Return the (x, y) coordinate for the center point of the cell that contains the specified text.  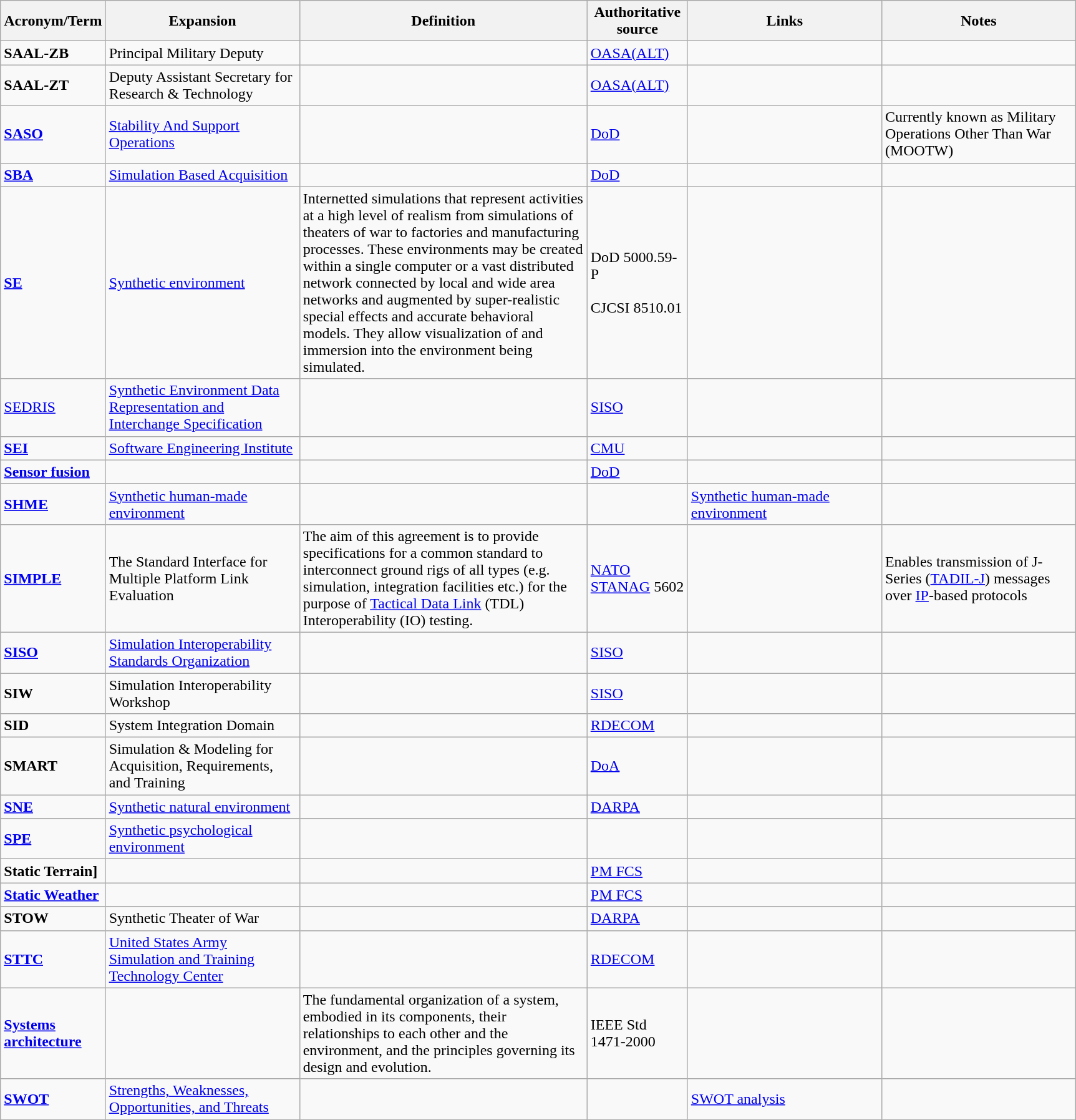
Static Weather (53, 895)
Deputy Assistant Secretary for Research & Technology (202, 85)
United States Army Simulation and Training Technology Center (202, 959)
System Integration Domain (202, 726)
IEEE Std 1471-2000 (637, 1033)
Synthetic environment (202, 283)
STOW (53, 918)
Expansion (202, 21)
Simulation Based Acquisition (202, 175)
SWOT analysis (785, 1099)
Definition (443, 21)
SID (53, 726)
Static Terrain] (53, 871)
NATO STANAG 5602 (637, 578)
The Standard Interface for Multiple Platform Link Evaluation (202, 578)
Enables transmission of J-Series (TADIL-J) messages over IP-based protocols (978, 578)
Principal Military Deputy (202, 53)
SPE (53, 839)
SIW (53, 693)
SWOT (53, 1099)
CMU (637, 448)
Simulation & Modeling for Acquisition, Requirements, and Training (202, 766)
Strengths, Weaknesses, Opportunities, and Threats (202, 1099)
Authoritative source (637, 21)
Synthetic natural environment (202, 807)
SHME (53, 504)
SE (53, 283)
Notes (978, 21)
Synthetic psychological environment (202, 839)
Synthetic Theater of War (202, 918)
Simulation Interoperability Workshop (202, 693)
Sensor fusion (53, 472)
Synthetic Environment Data Representation and Interchange Specification (202, 407)
Stability And Support Operations (202, 134)
SEDRIS (53, 407)
SAAL-ZB (53, 53)
SNE (53, 807)
Acronym/Term (53, 21)
SIMPLE (53, 578)
DoD 5000.59-PCJCSI 8510.01 (637, 283)
Software Engineering Institute (202, 448)
SEI (53, 448)
Systems architecture (53, 1033)
SAAL-ZT (53, 85)
Simulation Interoperability Standards Organization (202, 653)
STTC (53, 959)
Currently known as Military Operations Other Than War (MOOTW) (978, 134)
SMART (53, 766)
Links (785, 21)
SBA (53, 175)
SASO (53, 134)
DoA (637, 766)
